Return the (X, Y) coordinate for the center point of the cell that contains the specified text.  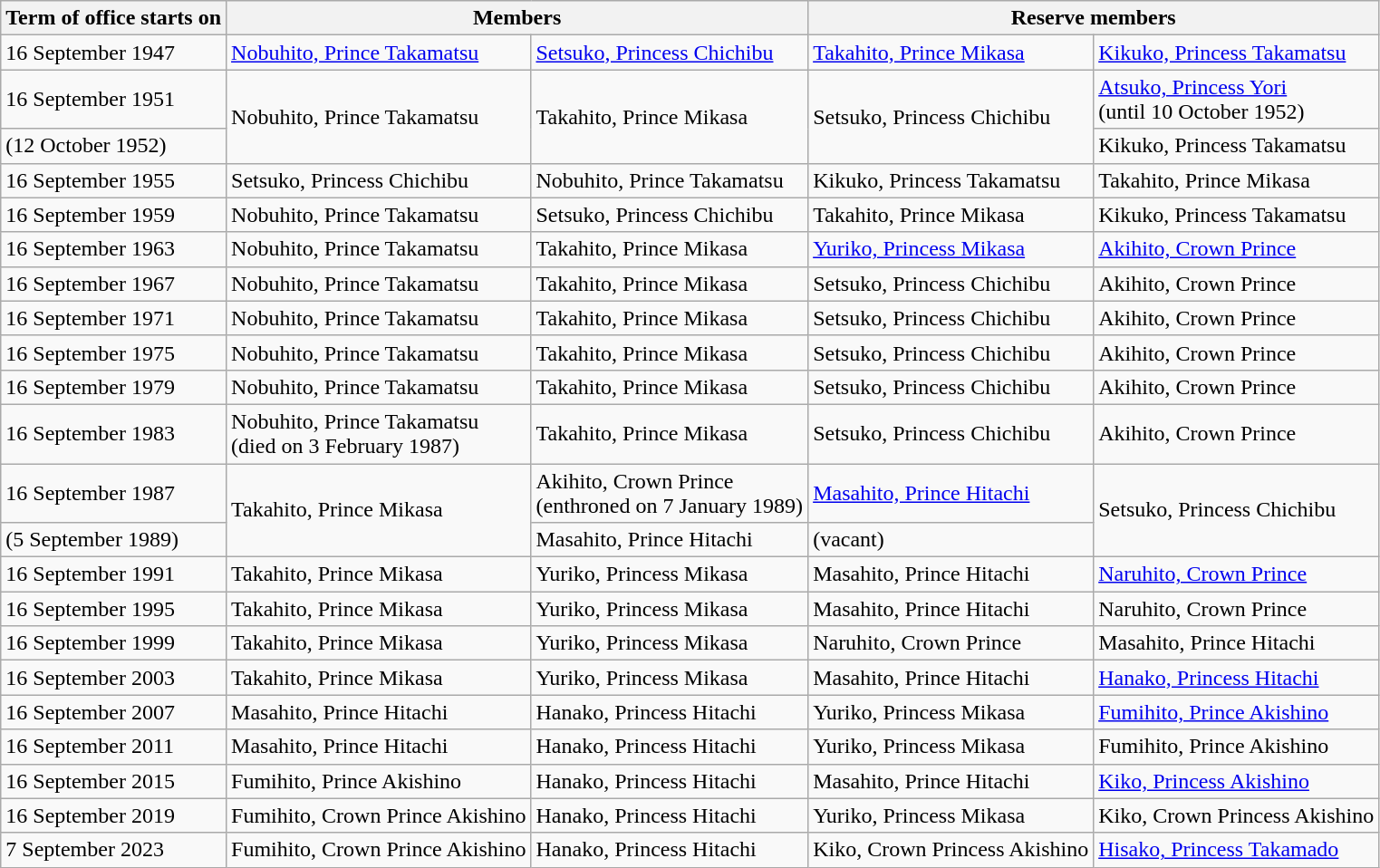
Members (517, 18)
16 September 1995 (114, 609)
16 September 1947 (114, 53)
16 September 1971 (114, 318)
Term of office starts on (114, 18)
16 September 2003 (114, 678)
16 September 2019 (114, 815)
16 September 2007 (114, 712)
16 September 1983 (114, 433)
Nobuhito, Prince Takamatsu(died on 3 February 1987) (379, 433)
(5 September 1989) (114, 540)
(vacant) (951, 540)
16 September 1991 (114, 574)
16 September 1955 (114, 180)
16 September 1959 (114, 215)
Kiko, Princess Akishino (1236, 781)
16 September 2011 (114, 747)
Hisako, Princess Takamado (1236, 850)
16 September 1979 (114, 387)
16 September 1975 (114, 352)
16 September 1967 (114, 284)
Akihito, Crown Prince(enthroned on 7 January 1989) (670, 493)
16 September 2015 (114, 781)
16 September 1951 (114, 100)
16 September 1963 (114, 249)
16 September 1999 (114, 643)
Atsuko, Princess Yori(until 10 October 1952) (1236, 100)
7 September 2023 (114, 850)
(12 October 1952) (114, 146)
Reserve members (1094, 18)
16 September 1987 (114, 493)
